Determine the [x, y] coordinate at the center of the cell enclosing the given text.  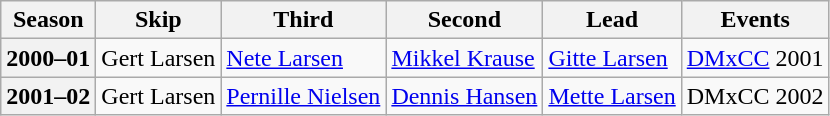
2001–02 [48, 96]
Lead [612, 20]
Mikkel Krause [464, 58]
Nete Larsen [304, 58]
Dennis Hansen [464, 96]
2000–01 [48, 58]
Third [304, 20]
Events [755, 20]
Gitte Larsen [612, 58]
Pernille Nielsen [304, 96]
Mette Larsen [612, 96]
Season [48, 20]
Skip [158, 20]
Second [464, 20]
DMxCC 2002 [755, 96]
DMxCC 2001 [755, 58]
